Capture the cell that displays the provided text and extract its [X, Y] central coordinate. 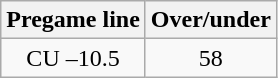
Over/under [210, 20]
Pregame line [74, 20]
58 [210, 58]
CU –10.5 [74, 58]
